Identify which cell holds the provided text, then report its (x, y) central coordinate. 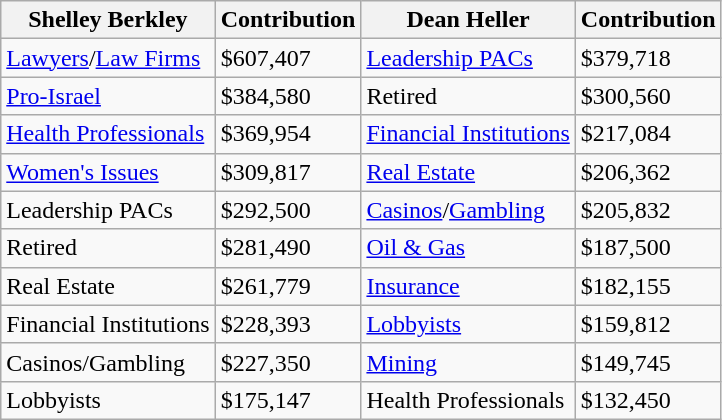
$379,718 (648, 58)
$369,954 (288, 134)
Shelley Berkley (108, 20)
Lawyers/Law Firms (108, 58)
Pro-Israel (108, 96)
$159,812 (648, 324)
$182,155 (648, 286)
$228,393 (288, 324)
$206,362 (648, 172)
$227,350 (288, 362)
$175,147 (288, 400)
$132,450 (648, 400)
$300,560 (648, 96)
$384,580 (288, 96)
$217,084 (648, 134)
Mining (468, 362)
$309,817 (288, 172)
$292,500 (288, 210)
$187,500 (648, 248)
$261,779 (288, 286)
$281,490 (288, 248)
Dean Heller (468, 20)
Women's Issues (108, 172)
Oil & Gas (468, 248)
$149,745 (648, 362)
Insurance (468, 286)
$607,407 (288, 58)
$205,832 (648, 210)
